Find where the given text appears and provide that cell's center as [X, Y] coordinate. 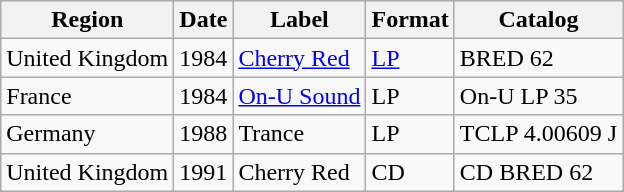
Label [300, 20]
Catalog [538, 20]
CD BRED 62 [538, 172]
BRED 62 [538, 58]
France [88, 96]
Format [410, 20]
On-U LP 35 [538, 96]
Trance [300, 134]
Region [88, 20]
Date [204, 20]
CD [410, 172]
1991 [204, 172]
1988 [204, 134]
TCLP 4.00609 J [538, 134]
Germany [88, 134]
On-U Sound [300, 96]
